Return (X, Y) of the center of cell containing provided text 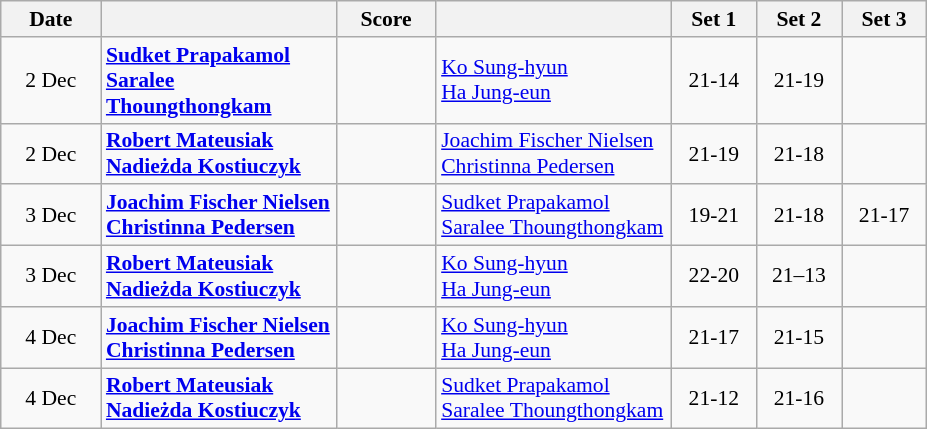
Set 3 (884, 19)
21-12 (714, 398)
21-14 (714, 80)
22-20 (714, 276)
Score (386, 19)
21-16 (798, 398)
Set 1 (714, 19)
Set 2 (798, 19)
21–13 (798, 276)
21-15 (798, 338)
19-21 (714, 216)
Date (51, 19)
